Locate the cell with the specified text and output its [X, Y] center coordinate. 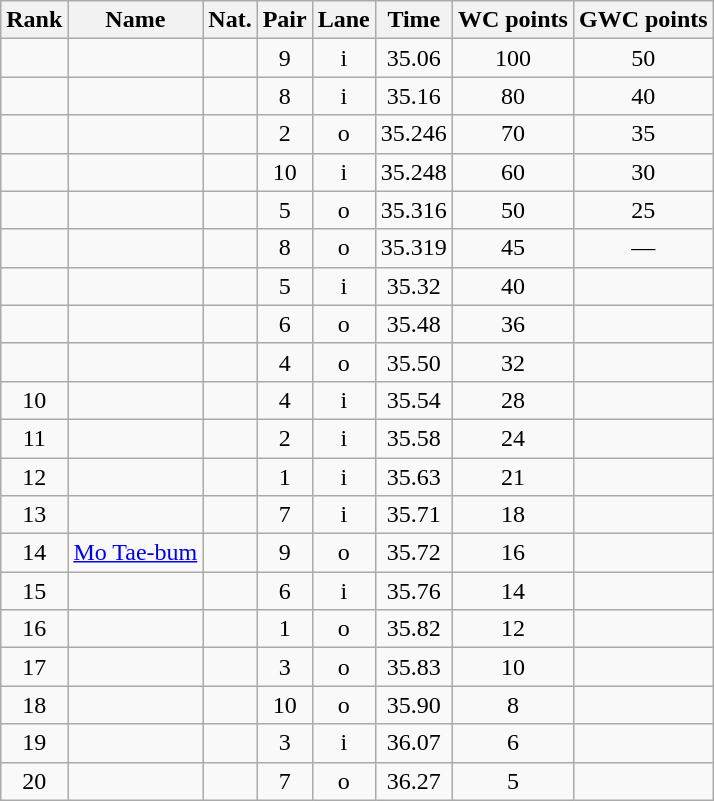
20 [34, 781]
Nat. [230, 20]
WC points [512, 20]
35.72 [414, 553]
17 [34, 667]
35.246 [414, 134]
70 [512, 134]
35.58 [414, 438]
35 [643, 134]
35.319 [414, 248]
35.316 [414, 210]
35.82 [414, 629]
11 [34, 438]
80 [512, 96]
36.07 [414, 743]
35.90 [414, 705]
— [643, 248]
35.248 [414, 172]
Rank [34, 20]
35.50 [414, 362]
36.27 [414, 781]
32 [512, 362]
30 [643, 172]
35.71 [414, 515]
60 [512, 172]
35.76 [414, 591]
35.63 [414, 477]
35.16 [414, 96]
35.32 [414, 286]
35.54 [414, 400]
36 [512, 324]
35.83 [414, 667]
25 [643, 210]
21 [512, 477]
100 [512, 58]
28 [512, 400]
Time [414, 20]
Lane [344, 20]
13 [34, 515]
24 [512, 438]
35.06 [414, 58]
Mo Tae-bum [136, 553]
Name [136, 20]
15 [34, 591]
19 [34, 743]
GWC points [643, 20]
35.48 [414, 324]
45 [512, 248]
Pair [284, 20]
